Provide the [X, Y] coordinate of the cell's center where the given text is located.  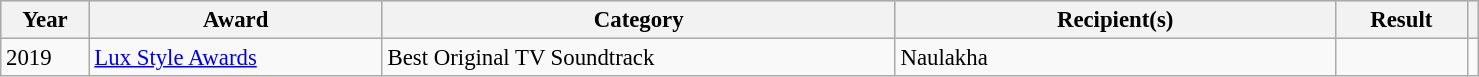
Award [236, 20]
Best Original TV Soundtrack [638, 58]
2019 [45, 58]
Result [1401, 20]
Recipient(s) [1115, 20]
Year [45, 20]
Lux Style Awards [236, 58]
Naulakha [1115, 58]
Category [638, 20]
